Identify which cell holds the provided text, then report its (x, y) central coordinate. 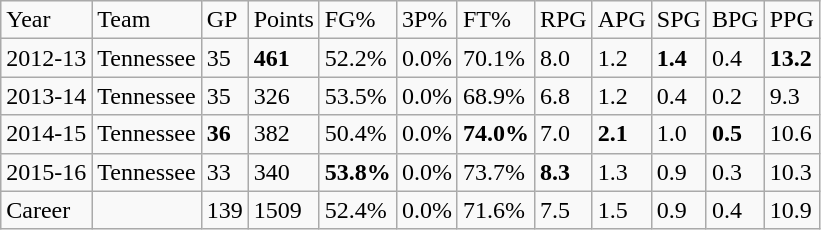
326 (284, 96)
1509 (284, 210)
8.0 (563, 58)
10.6 (792, 134)
2012-13 (46, 58)
33 (224, 172)
1.0 (678, 134)
0.2 (735, 96)
3P% (426, 20)
13.2 (792, 58)
7.0 (563, 134)
Career (46, 210)
SPG (678, 20)
139 (224, 210)
8.3 (563, 172)
73.7% (496, 172)
71.6% (496, 210)
7.5 (563, 210)
0.5 (735, 134)
Points (284, 20)
9.3 (792, 96)
382 (284, 134)
6.8 (563, 96)
Year (46, 20)
Team (146, 20)
APG (622, 20)
70.1% (496, 58)
PPG (792, 20)
2013-14 (46, 96)
52.2% (358, 58)
50.4% (358, 134)
1.3 (622, 172)
2014-15 (46, 134)
74.0% (496, 134)
36 (224, 134)
53.5% (358, 96)
53.8% (358, 172)
0.3 (735, 172)
RPG (563, 20)
10.9 (792, 210)
GP (224, 20)
10.3 (792, 172)
2015-16 (46, 172)
1.4 (678, 58)
1.5 (622, 210)
FG% (358, 20)
BPG (735, 20)
340 (284, 172)
52.4% (358, 210)
68.9% (496, 96)
461 (284, 58)
2.1 (622, 134)
FT% (496, 20)
